Provide the [X, Y] coordinate of the cell's center where the given text is located.  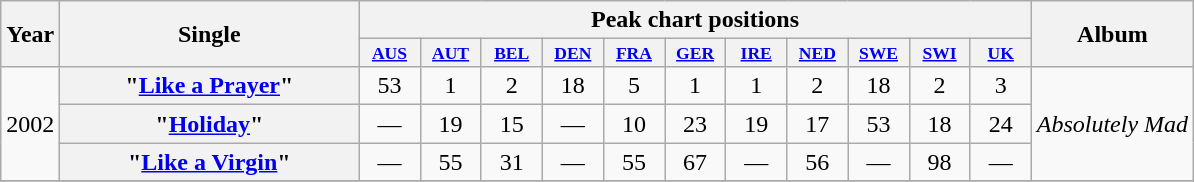
BEL [512, 53]
NED [818, 53]
AUT [450, 53]
17 [818, 124]
2002 [30, 124]
10 [634, 124]
DEN [572, 53]
IRE [756, 53]
UK [1000, 53]
"Like a Virgin" [210, 162]
"Like a Prayer" [210, 86]
SWI [940, 53]
AUS [390, 53]
98 [940, 162]
Absolutely Mad [1112, 124]
Peak chart positions [695, 20]
3 [1000, 86]
Year [30, 34]
67 [694, 162]
31 [512, 162]
"Holiday" [210, 124]
GER [694, 53]
Single [210, 34]
Album [1112, 34]
15 [512, 124]
56 [818, 162]
5 [634, 86]
FRA [634, 53]
23 [694, 124]
SWE [878, 53]
24 [1000, 124]
